Determine the [X, Y] coordinate at the center of the cell enclosing the given text.  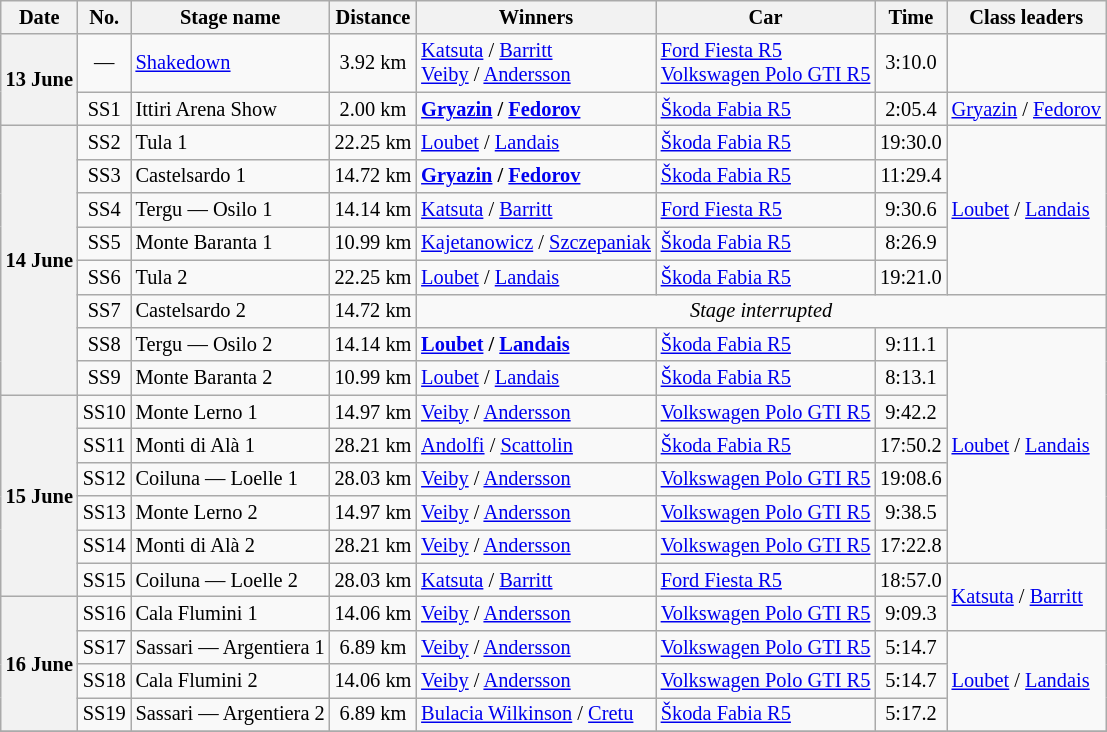
Winners [536, 17]
5:17.2 [910, 714]
SS19 [104, 714]
Monte Lerno 2 [230, 513]
SS13 [104, 513]
SS14 [104, 546]
Stage interrupted [761, 311]
Time [910, 17]
Monte Baranta 1 [230, 243]
17:22.8 [910, 546]
15 June [40, 496]
11:29.4 [910, 176]
Monti di Alà 2 [230, 546]
SS1 [104, 109]
SS8 [104, 344]
SS12 [104, 479]
19:30.0 [910, 142]
Ford Fiesta R5Volkswagen Polo GTI R5 [766, 63]
19:21.0 [910, 277]
SS18 [104, 681]
Kajetanowicz / Szczepaniak [536, 243]
Coiluna — Loelle 2 [230, 580]
— [104, 63]
16 June [40, 664]
13 June [40, 80]
Class leaders [1026, 17]
Tula 1 [230, 142]
19:08.6 [910, 479]
Coiluna — Loelle 1 [230, 479]
SS17 [104, 647]
Cala Flumini 2 [230, 681]
SS3 [104, 176]
Andolfi / Scattolin [536, 445]
Monte Baranta 2 [230, 378]
3:10.0 [910, 63]
SS10 [104, 412]
3.92 km [374, 63]
Monte Lerno 1 [230, 412]
9:30.6 [910, 210]
Stage name [230, 17]
Katsuta / BarrittVeiby / Andersson [536, 63]
2.00 km [374, 109]
Date [40, 17]
SS16 [104, 613]
Sassari — Argentiera 2 [230, 714]
9:11.1 [910, 344]
Castelsardo 1 [230, 176]
Sassari — Argentiera 1 [230, 647]
Tula 2 [230, 277]
Ittiri Arena Show [230, 109]
Monti di Alà 1 [230, 445]
SS15 [104, 580]
18:57.0 [910, 580]
17:50.2 [910, 445]
9:38.5 [910, 513]
9:09.3 [910, 613]
SS7 [104, 311]
Tergu — Osilo 2 [230, 344]
SS5 [104, 243]
Car [766, 17]
8:13.1 [910, 378]
SS4 [104, 210]
9:42.2 [910, 412]
Tergu — Osilo 1 [230, 210]
14 June [40, 260]
Cala Flumini 1 [230, 613]
No. [104, 17]
2:05.4 [910, 109]
Castelsardo 2 [230, 311]
SS9 [104, 378]
SS2 [104, 142]
Shakedown [230, 63]
SS11 [104, 445]
Bulacia Wilkinson / Cretu [536, 714]
SS6 [104, 277]
Distance [374, 17]
8:26.9 [910, 243]
